Provide the [x, y] coordinate of the cell's center where the given text is located.  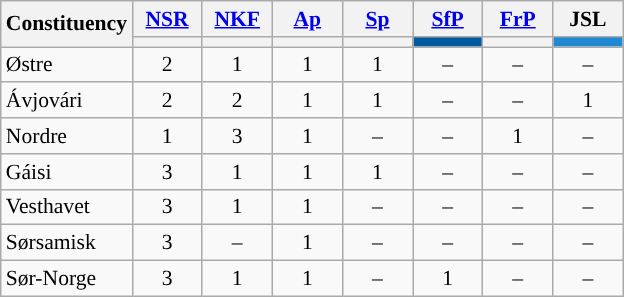
Sørsamisk [66, 243]
Østre [66, 65]
NSR [167, 19]
Ap [307, 19]
Sp [377, 19]
SfP [448, 19]
FrP [518, 19]
Constituency [66, 24]
Gáisi [66, 172]
Nordre [66, 136]
Sør-Norge [66, 279]
JSL [588, 19]
Vesthavet [66, 207]
Ávjovári [66, 101]
NKF [237, 19]
